Search for the cell housing the specified text and yield its [X, Y] center coordinate. 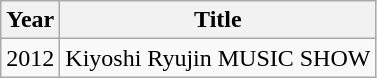
Title [218, 20]
Year [30, 20]
2012 [30, 58]
Kiyoshi Ryujin MUSIC SHOW [218, 58]
